For the text-containing cell, return its midpoint in (X, Y) coordinate format. 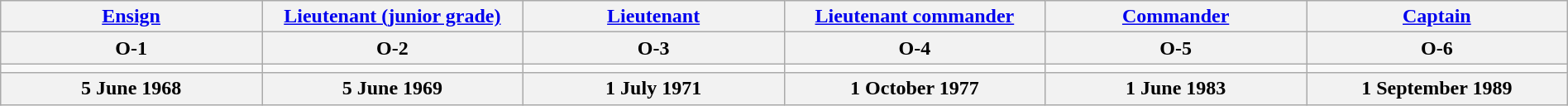
O-4 (915, 48)
1 July 1971 (653, 89)
O-2 (392, 48)
O-5 (1176, 48)
O-1 (131, 48)
5 June 1969 (392, 89)
Ensign (131, 17)
Lieutenant (junior grade) (392, 17)
Commander (1176, 17)
Lieutenant commander (915, 17)
O-6 (1437, 48)
5 June 1968 (131, 89)
Captain (1437, 17)
Lieutenant (653, 17)
O-3 (653, 48)
1 October 1977 (915, 89)
1 September 1989 (1437, 89)
1 June 1983 (1176, 89)
